Return [x, y] of the center of cell containing provided text 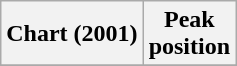
Peakposition [189, 34]
Chart (2001) [72, 34]
